Output the (x, y) coordinate of the center of the cell containing the given text.  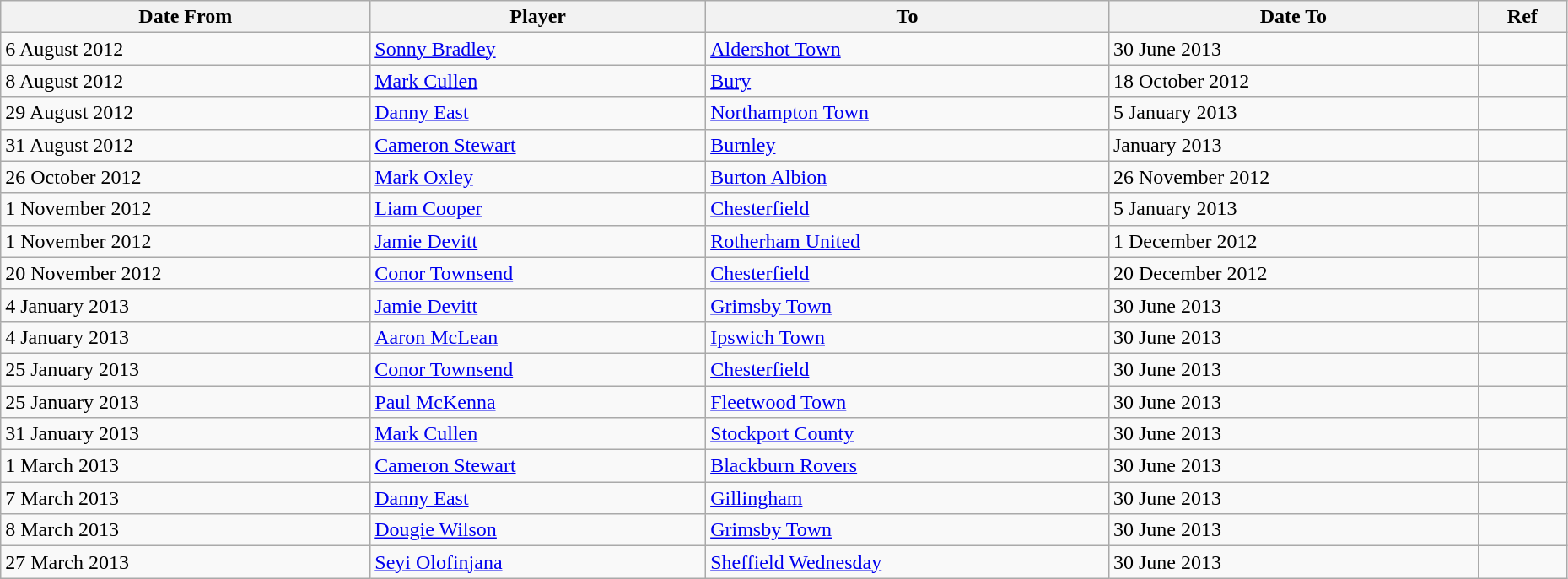
Sheffield Wednesday (908, 562)
20 December 2012 (1293, 273)
Dougie Wilson (538, 530)
Blackburn Rovers (908, 466)
31 August 2012 (186, 145)
1 December 2012 (1293, 241)
8 August 2012 (186, 81)
Aaron McLean (538, 337)
8 March 2013 (186, 530)
27 March 2013 (186, 562)
Player (538, 17)
Mark Oxley (538, 177)
Bury (908, 81)
To (908, 17)
20 November 2012 (186, 273)
Seyi Olofinjana (538, 562)
Date To (1293, 17)
Fleetwood Town (908, 402)
Sonny Bradley (538, 49)
Stockport County (908, 434)
29 August 2012 (186, 113)
Burton Albion (908, 177)
1 March 2013 (186, 466)
Liam Cooper (538, 209)
26 October 2012 (186, 177)
Burnley (908, 145)
6 August 2012 (186, 49)
Paul McKenna (538, 402)
18 October 2012 (1293, 81)
Gillingham (908, 498)
26 November 2012 (1293, 177)
January 2013 (1293, 145)
Northampton Town (908, 113)
Ref (1522, 17)
Rotherham United (908, 241)
Ipswich Town (908, 337)
Date From (186, 17)
31 January 2013 (186, 434)
7 March 2013 (186, 498)
Aldershot Town (908, 49)
